Locate the cell with the specified text and output its [x, y] center coordinate. 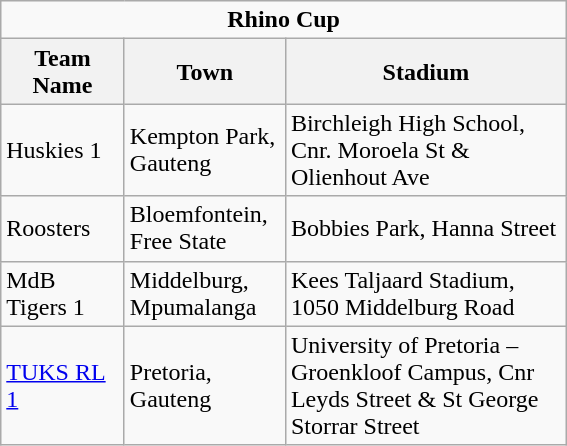
Roosters [63, 228]
Bloemfontein, Free State [204, 228]
Middelburg, Mpumalanga [204, 294]
Kempton Park, Gauteng [204, 150]
MdB Tigers 1 [63, 294]
Kees Taljaard Stadium, 1050 Middelburg Road [426, 294]
Bobbies Park, Hanna Street [426, 228]
TUKS RL 1 [63, 386]
Stadium [426, 72]
Rhino Cup [284, 20]
Town [204, 72]
Team Name [63, 72]
Birchleigh High School, Cnr. Moroela St & Olienhout Ave [426, 150]
Pretoria, Gauteng [204, 386]
Huskies 1 [63, 150]
University of Pretoria – Groenkloof Campus, Cnr Leyds Street & St George Storrar Street [426, 386]
